Provide the (x, y) coordinate of the cell's center where the given text is located.  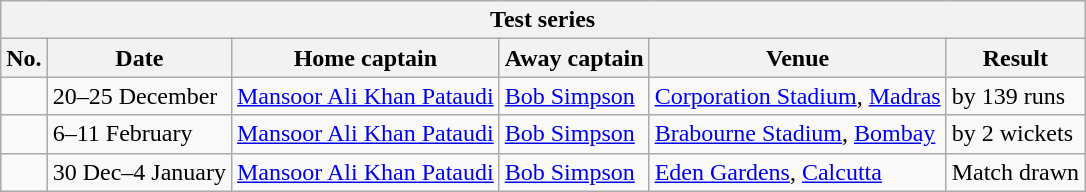
Match drawn (1015, 172)
Corporation Stadium, Madras (798, 96)
20–25 December (139, 96)
Eden Gardens, Calcutta (798, 172)
by 139 runs (1015, 96)
Test series (543, 20)
Home captain (365, 58)
Result (1015, 58)
Away captain (574, 58)
30 Dec–4 January (139, 172)
No. (24, 58)
by 2 wickets (1015, 134)
Brabourne Stadium, Bombay (798, 134)
Date (139, 58)
Venue (798, 58)
6–11 February (139, 134)
